Output the (X, Y) coordinate of the center of the cell containing the given text.  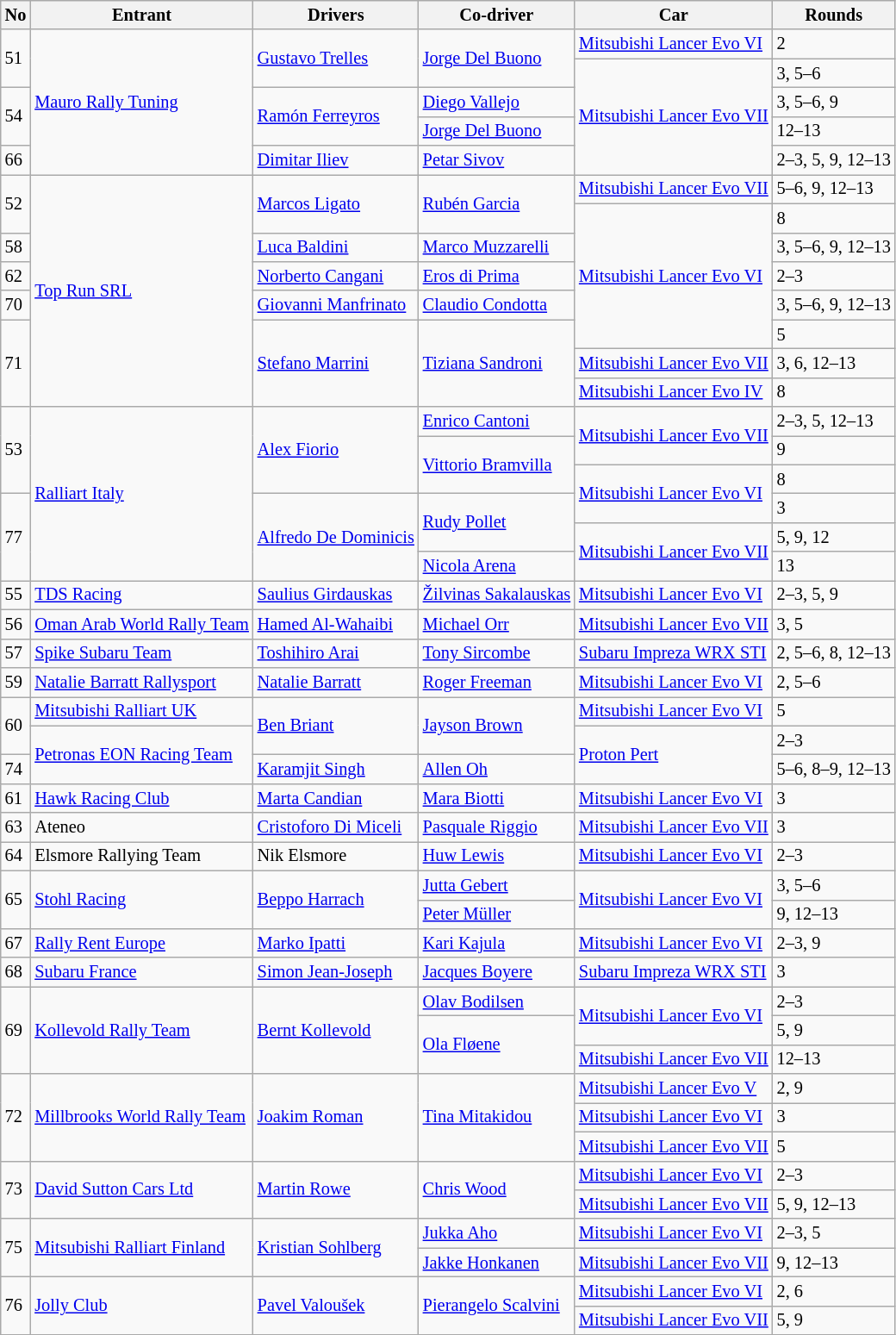
Jutta Gebert (496, 885)
Rudy Pollet (496, 522)
Petronas EON Racing Team (141, 755)
Cristoforo Di Miceli (336, 827)
70 (16, 305)
2–3, 5, 9 (834, 595)
Kristian Sohlberg (336, 1248)
9 (834, 450)
David Sutton Cars Ltd (141, 1189)
51 (16, 59)
Gustavo Trelles (336, 59)
3, 5 (834, 624)
Vittorio Bramvilla (496, 464)
Top Run SRL (141, 290)
Ramón Ferreyros (336, 115)
Beppo Harrach (336, 900)
Karamjit Singh (336, 769)
55 (16, 595)
Eros di Prima (496, 276)
Olav Bodilsen (496, 1001)
Allen Oh (496, 769)
Saulius Girdauskas (336, 595)
57 (16, 653)
Kari Kajula (496, 943)
2–3, 5, 9, 12–13 (834, 160)
Mitsubishi Lancer Evo IV (674, 392)
Tiziana Sandroni (496, 364)
56 (16, 624)
3, 5–6, 9 (834, 102)
Marko Ipatti (336, 943)
Spike Subaru Team (141, 653)
68 (16, 972)
TDS Racing (141, 595)
Rally Rent Europe (141, 943)
74 (16, 769)
53 (16, 450)
Alex Fiorio (336, 450)
69 (16, 1031)
Nik Elsmore (336, 856)
Hawk Racing Club (141, 798)
Ateneo (141, 827)
66 (16, 160)
Pasquale Riggio (496, 827)
72 (16, 1117)
Bernt Kollevold (336, 1031)
Marcos Ligato (336, 203)
Toshihiro Arai (336, 653)
2 (834, 44)
60 (16, 726)
Subaru France (141, 972)
Diego Vallejo (496, 102)
73 (16, 1189)
Elsmore Rallying Team (141, 856)
Mitsubishi Lancer Evo V (674, 1089)
Luca Baldini (336, 247)
Alfredo De Dominicis (336, 536)
62 (16, 276)
Rubén Garcia (496, 203)
Nicola Arena (496, 566)
Stefano Marrini (336, 364)
Kollevold Rally Team (141, 1031)
Jolly Club (141, 1305)
Oman Arab World Rally Team (141, 624)
Co-driver (496, 15)
2–3, 5 (834, 1233)
Tony Sircombe (496, 653)
Žilvinas Sakalauskas (496, 595)
5, 9, 12–13 (834, 1204)
61 (16, 798)
Natalie Barratt (336, 682)
Ben Briant (336, 726)
2, 5–6 (834, 682)
Car (674, 15)
2, 5–6, 8, 12–13 (834, 653)
Petar Sivov (496, 160)
76 (16, 1305)
Chris Wood (496, 1189)
58 (16, 247)
2–3, 5, 12–13 (834, 421)
Simon Jean-Joseph (336, 972)
Marco Muzzarelli (496, 247)
64 (16, 856)
Jacques Boyere (496, 972)
5–6, 8–9, 12–13 (834, 769)
Norberto Cangani (336, 276)
Mauro Rally Tuning (141, 102)
Proton Pert (674, 755)
Mara Biotti (496, 798)
Dimitar Iliev (336, 160)
75 (16, 1248)
2–3, 9 (834, 943)
Pierangelo Scalvini (496, 1305)
Marta Candian (336, 798)
Drivers (336, 15)
5–6, 9, 12–13 (834, 189)
Jayson Brown (496, 726)
Rounds (834, 15)
Peter Müller (496, 914)
65 (16, 900)
Michael Orr (496, 624)
54 (16, 115)
71 (16, 364)
Huw Lewis (496, 856)
Millbrooks World Rally Team (141, 1117)
63 (16, 827)
Claudio Condotta (496, 305)
Pavel Valoušek (336, 1305)
2, 6 (834, 1291)
No (16, 15)
13 (834, 566)
Natalie Barratt Rallysport (141, 682)
Stohl Racing (141, 900)
Entrant (141, 15)
Martin Rowe (336, 1189)
59 (16, 682)
52 (16, 203)
Ola Fløene (496, 1045)
Jakke Honkanen (496, 1263)
Roger Freeman (496, 682)
5, 9, 12 (834, 537)
Joakim Roman (336, 1117)
Mitsubishi Ralliart UK (141, 711)
77 (16, 536)
Tina Mitakidou (496, 1117)
Hamed Al-Wahaibi (336, 624)
Mitsubishi Ralliart Finland (141, 1248)
2, 9 (834, 1089)
3, 6, 12–13 (834, 363)
Giovanni Manfrinato (336, 305)
67 (16, 943)
Enrico Cantoni (496, 421)
Jukka Aho (496, 1233)
Ralliart Italy (141, 494)
